From the cell containing the given text, extract its center point as [X, Y] coordinate. 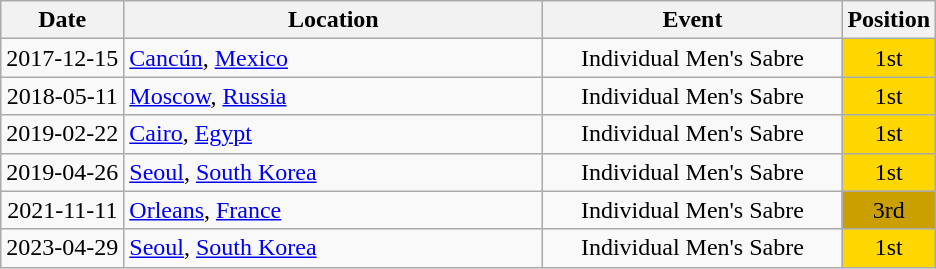
2023-04-29 [62, 248]
2018-05-11 [62, 96]
2019-04-26 [62, 172]
Position [889, 20]
Cairo, Egypt [334, 134]
Orleans, France [334, 210]
3rd [889, 210]
Event [692, 20]
Cancún, Mexico [334, 58]
2017-12-15 [62, 58]
Location [334, 20]
Date [62, 20]
Moscow, Russia [334, 96]
2021-11-11 [62, 210]
2019-02-22 [62, 134]
